Output the (X, Y) coordinate of the center of the cell containing the given text.  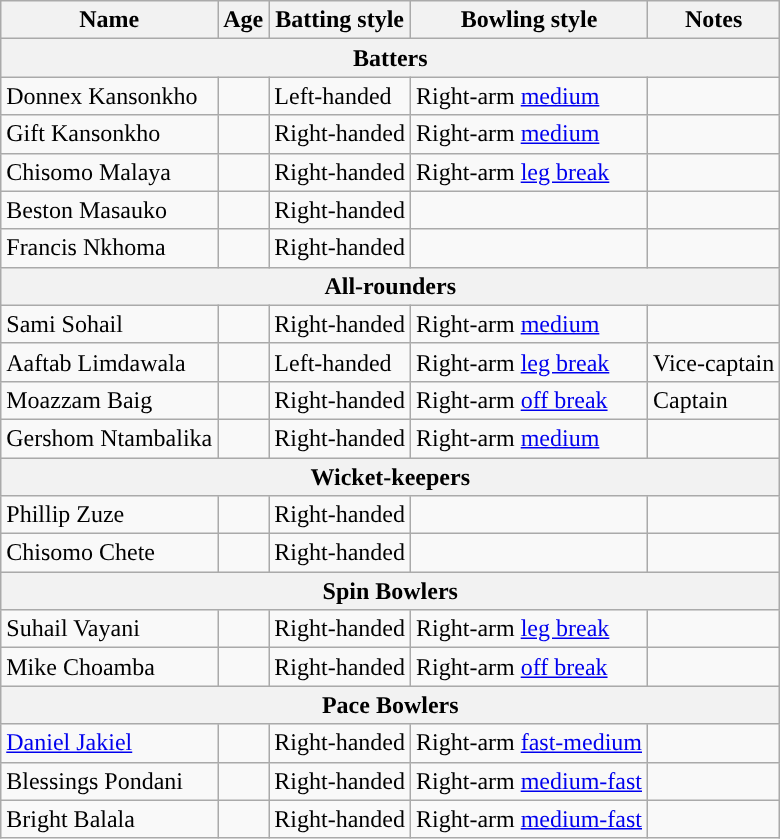
Suhail Vayani (110, 629)
Vice-captain (714, 362)
Name (110, 20)
Chisomo Chete (110, 553)
Beston Masauko (110, 210)
Mike Choamba (110, 667)
Right-arm fast-medium (530, 743)
Bowling style (530, 20)
Gift Kansonkho (110, 134)
Chisomo Malaya (110, 172)
Captain (714, 400)
Age (244, 20)
Aaftab Limdawala (110, 362)
Donnex Kansonkho (110, 96)
Pace Bowlers (390, 705)
Sami Sohail (110, 324)
Bright Balala (110, 819)
Daniel Jakiel (110, 743)
All-rounders (390, 286)
Phillip Zuze (110, 515)
Moazzam Baig (110, 400)
Blessings Pondani (110, 781)
Notes (714, 20)
Wicket-keepers (390, 477)
Batters (390, 58)
Batting style (340, 20)
Spin Bowlers (390, 591)
Francis Nkhoma (110, 248)
Gershom Ntambalika (110, 438)
